Extract the (X, Y) coordinate from the center of the cell holding the provided text.  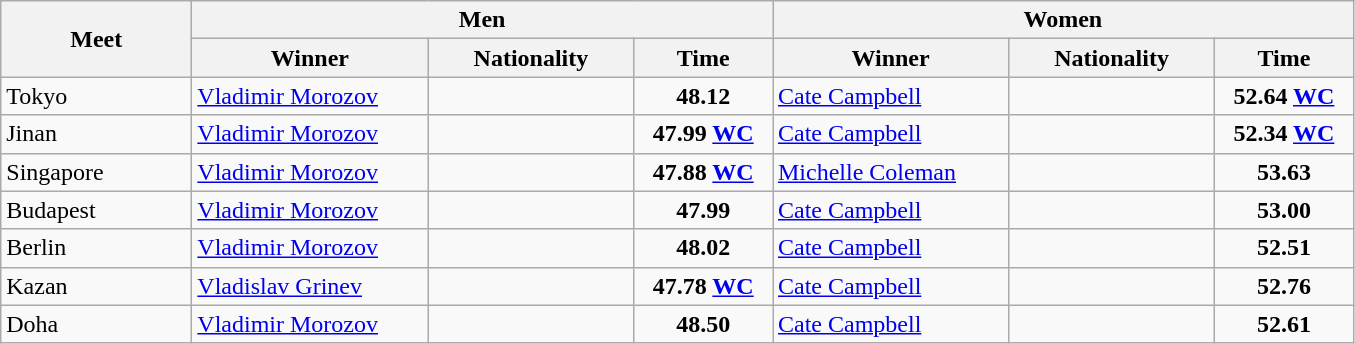
Women (1062, 20)
52.34 WC (1284, 134)
Kazan (96, 286)
Men (482, 20)
48.50 (704, 324)
53.63 (1284, 172)
52.51 (1284, 248)
47.99 (704, 210)
Jinan (96, 134)
Berlin (96, 248)
52.61 (1284, 324)
Tokyo (96, 96)
Meet (96, 39)
Michelle Coleman (890, 172)
47.88 WC (704, 172)
53.00 (1284, 210)
52.64 WC (1284, 96)
48.12 (704, 96)
Vladislav Grinev (310, 286)
Budapest (96, 210)
Doha (96, 324)
47.78 WC (704, 286)
48.02 (704, 248)
Singapore (96, 172)
52.76 (1284, 286)
47.99 WC (704, 134)
